Find where the given text appears and provide that cell's center as (x, y) coordinate. 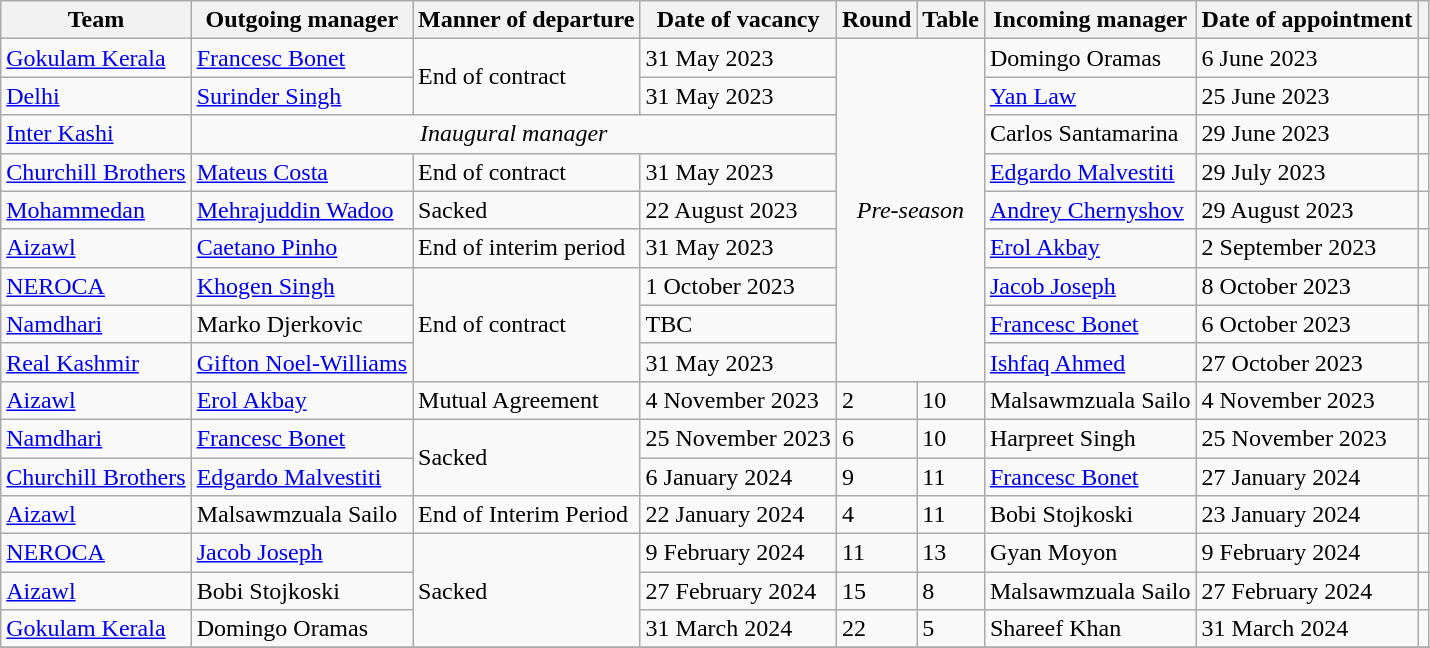
5 (951, 629)
27 October 2023 (1307, 362)
Pre-season (910, 210)
29 July 2023 (1307, 172)
Caetano Pinho (302, 248)
Shareef Khan (1090, 629)
Khogen Singh (302, 286)
Mehrajuddin Wadoo (302, 210)
29 August 2023 (1307, 210)
Mohammedan (96, 210)
22 January 2024 (738, 515)
Inaugural manager (514, 134)
Delhi (96, 96)
Andrey Chernyshov (1090, 210)
6 (876, 438)
Surinder Singh (302, 96)
Marko Djerkovic (302, 324)
6 June 2023 (1307, 58)
Mutual Agreement (526, 400)
6 October 2023 (1307, 324)
8 October 2023 (1307, 286)
Mateus Costa (302, 172)
23 January 2024 (1307, 515)
27 January 2024 (1307, 477)
Inter Kashi (96, 134)
4 (876, 515)
Table (951, 20)
Date of vacancy (738, 20)
13 (951, 553)
2 (876, 400)
1 October 2023 (738, 286)
TBC (738, 324)
Carlos Santamarina (1090, 134)
Outgoing manager (302, 20)
End of Interim Period (526, 515)
Gifton Noel-Williams (302, 362)
Incoming manager (1090, 20)
Harpreet Singh (1090, 438)
Manner of departure (526, 20)
Real Kashmir (96, 362)
2 September 2023 (1307, 248)
Ishfaq Ahmed (1090, 362)
6 January 2024 (738, 477)
15 (876, 591)
22 (876, 629)
Gyan Moyon (1090, 553)
Round (876, 20)
9 (876, 477)
Team (96, 20)
End of interim period (526, 248)
22 August 2023 (738, 210)
Yan Law (1090, 96)
29 June 2023 (1307, 134)
25 June 2023 (1307, 96)
8 (951, 591)
Date of appointment (1307, 20)
